For the text-containing cell, return its midpoint in (x, y) coordinate format. 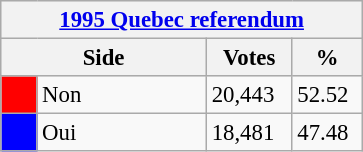
% (328, 58)
1995 Quebec referendum (182, 20)
Oui (122, 133)
52.52 (328, 95)
47.48 (328, 133)
18,481 (249, 133)
20,443 (249, 95)
Votes (249, 58)
Side (104, 58)
Non (122, 95)
